Scan for the cell matching the given text and deliver its [X, Y] coordinate at center. 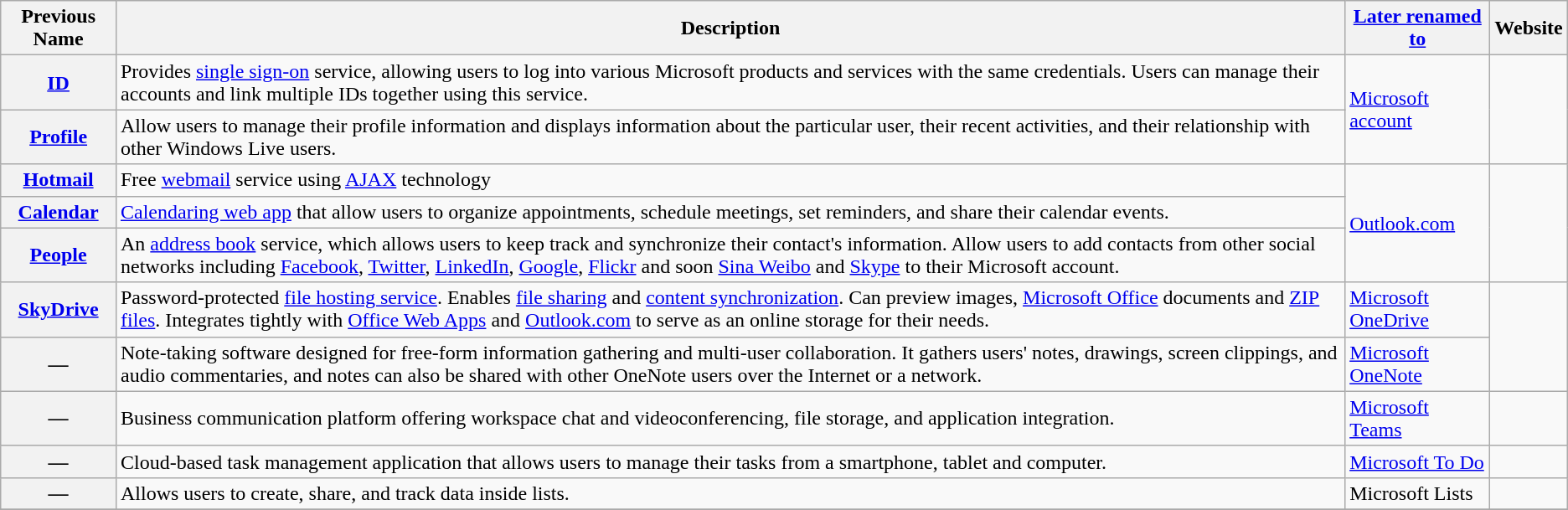
Microsoft To Do [1417, 461]
Website [1529, 28]
Profile [59, 137]
Microsoft OneNote [1417, 363]
Microsoft Lists [1417, 493]
Later renamed to [1417, 28]
Calendar [59, 212]
Microsoft OneDrive [1417, 310]
Outlook.com [1417, 223]
Description [730, 28]
Allows users to create, share, and track data inside lists. [730, 493]
SkyDrive [59, 310]
Free webmail service using AJAX technology [730, 180]
People [59, 255]
Hotmail [59, 180]
Business communication platform offering workspace chat and videoconferencing, file storage, and application integration. [730, 419]
Microsoft Teams [1417, 419]
Previous Name [59, 28]
ID [59, 82]
Cloud-based task management application that allows users to manage their tasks from a smartphone, tablet and computer. [730, 461]
Calendaring web app that allow users to organize appointments, schedule meetings, set reminders, and share their calendar events. [730, 212]
Microsoft account [1417, 110]
